Determine the [x, y] coordinate at the center of the cell enclosing the given text.  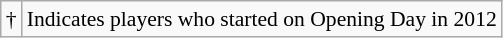
Indicates players who started on Opening Day in 2012 [262, 19]
† [12, 19]
